Output the (X, Y) coordinate of the center of the cell containing the given text.  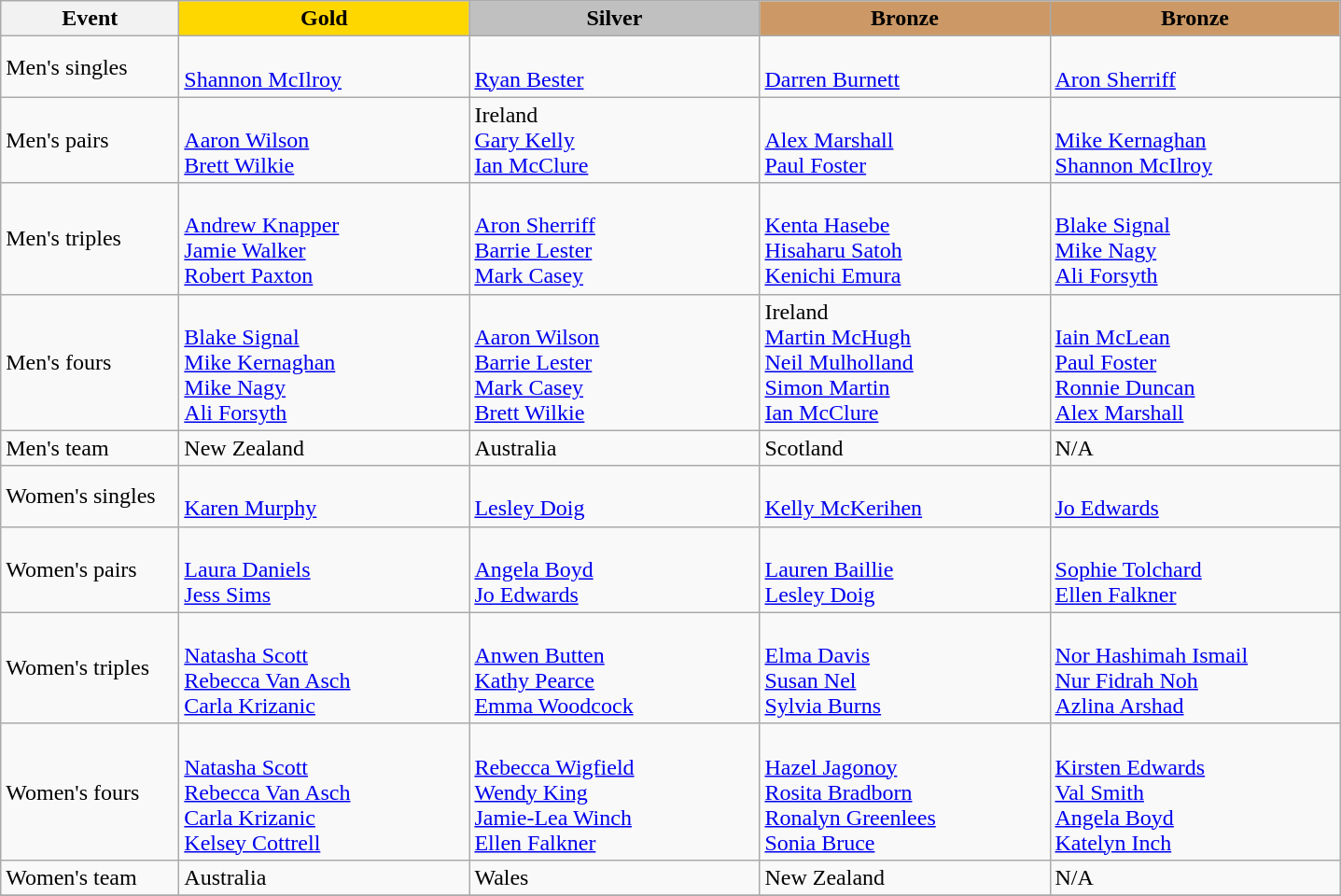
Wales (614, 877)
Anwen Butten Kathy Pearce Emma Woodcock (614, 668)
Elma Davis Susan Nel Sylvia Burns (905, 668)
Darren Burnett (905, 67)
Ireland Martin McHugh Neil Mulholland Simon Martin Ian McClure (905, 362)
Men's fours (90, 362)
Mike Kernaghan Shannon McIlroy (1194, 140)
Men's team (90, 448)
Lauren Baillie Lesley Doig (905, 569)
Natasha Scott Rebecca Van Asch Carla Krizanic Kelsey Cottrell (325, 791)
Women's team (90, 877)
Women's fours (90, 791)
Alex Marshall Paul Foster (905, 140)
Women's triples (90, 668)
Jo Edwards (1194, 497)
Women's singles (90, 497)
Iain McLean Paul Foster Ronnie Duncan Alex Marshall (1194, 362)
Aaron Wilson Barrie Lester Mark Casey Brett Wilkie (614, 362)
Men's singles (90, 67)
Ireland Gary Kelly Ian McClure (614, 140)
Kirsten Edwards Val Smith Angela Boyd Katelyn Inch (1194, 791)
Aron Sherriff Barrie Lester Mark Casey (614, 239)
Ryan Bester (614, 67)
Blake Signal Mike Nagy Ali Forsyth (1194, 239)
Silver (614, 19)
Karen Murphy (325, 497)
Shannon McIlroy (325, 67)
Kelly McKerihen (905, 497)
Event (90, 19)
Scotland (905, 448)
Gold (325, 19)
Men's triples (90, 239)
Blake Signal Mike Kernaghan Mike Nagy Ali Forsyth (325, 362)
Aaron Wilson Brett Wilkie (325, 140)
Natasha Scott Rebecca Van Asch Carla Krizanic (325, 668)
Laura Daniels Jess Sims (325, 569)
Andrew Knapper Jamie Walker Robert Paxton (325, 239)
Rebecca Wigfield Wendy King Jamie-Lea Winch Ellen Falkner (614, 791)
Men's pairs (90, 140)
Sophie Tolchard Ellen Falkner (1194, 569)
Lesley Doig (614, 497)
Angela Boyd Jo Edwards (614, 569)
Hazel Jagonoy Rosita Bradborn Ronalyn Greenlees Sonia Bruce (905, 791)
Nor Hashimah Ismail Nur Fidrah Noh Azlina Arshad (1194, 668)
Kenta Hasebe Hisaharu Satoh Kenichi Emura (905, 239)
Women's pairs (90, 569)
Aron Sherriff (1194, 67)
